Return (x, y) of the center of cell containing provided text 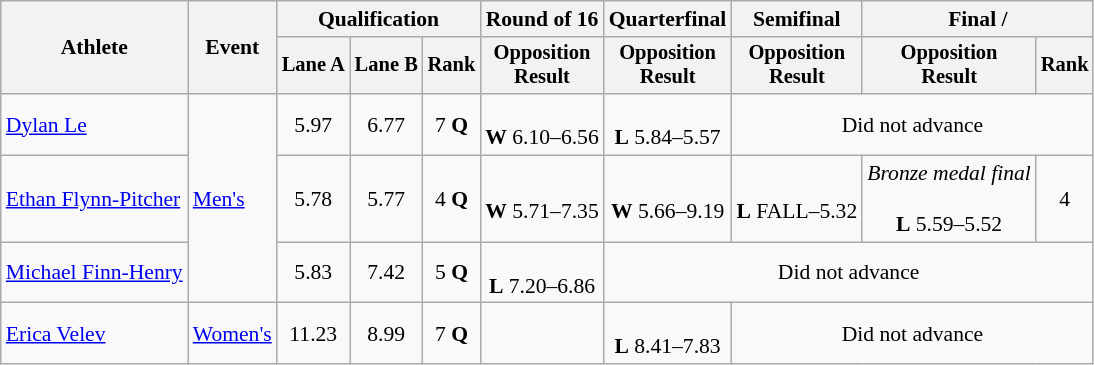
Athlete (94, 48)
Lane A (314, 66)
Event (232, 48)
11.23 (314, 334)
Women's (232, 334)
4 (1065, 200)
5 Q (452, 272)
5.77 (386, 200)
8.99 (386, 334)
7.42 (386, 272)
Erica Velev (94, 334)
L 5.84–5.57 (668, 124)
5.78 (314, 200)
6.77 (386, 124)
5.97 (314, 124)
Men's (232, 198)
4 Q (452, 200)
W 5.71–7.35 (542, 200)
W 5.66–9.19 (668, 200)
Quarterfinal (668, 19)
L FALL–5.32 (796, 200)
Final / (978, 19)
Round of 16 (542, 19)
Qualification (379, 19)
Semifinal (796, 19)
L 7.20–6.86 (542, 272)
W 6.10–6.56 (542, 124)
Bronze medal finalL 5.59–5.52 (949, 200)
Michael Finn-Henry (94, 272)
5.83 (314, 272)
L 8.41–7.83 (668, 334)
Dylan Le (94, 124)
Lane B (386, 66)
Ethan Flynn-Pitcher (94, 200)
